Search for the cell housing the specified text and yield its [X, Y] center coordinate. 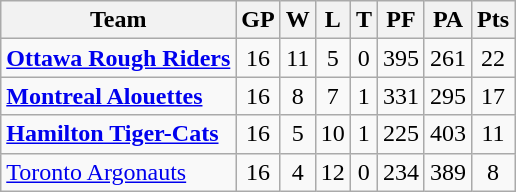
261 [448, 58]
17 [494, 96]
22 [494, 58]
395 [400, 58]
234 [400, 172]
10 [332, 134]
Ottawa Rough Riders [118, 58]
PF [400, 20]
295 [448, 96]
Team [118, 20]
7 [332, 96]
403 [448, 134]
W [298, 20]
T [364, 20]
GP [258, 20]
L [332, 20]
4 [298, 172]
12 [332, 172]
Montreal Alouettes [118, 96]
331 [400, 96]
Pts [494, 20]
225 [400, 134]
Toronto Argonauts [118, 172]
389 [448, 172]
Hamilton Tiger-Cats [118, 134]
PA [448, 20]
